Find where the given text appears and provide that cell's center as [x, y] coordinate. 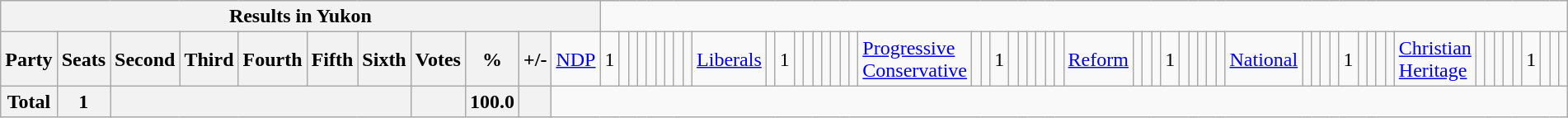
Progressive Conservative [915, 59]
Seats [83, 59]
Total [29, 101]
NDP [575, 59]
Liberals [730, 59]
100.0 [491, 101]
+/- [536, 59]
Second [145, 59]
Reform [1098, 59]
Christian Heritage [1434, 59]
Sixth [384, 59]
% [491, 59]
Third [209, 59]
Party [29, 59]
Votes [438, 59]
Fifth [332, 59]
Results in Yukon [300, 17]
National [1264, 59]
Fourth [272, 59]
